Detect which cell encompasses the target text, then output its [X, Y] center coordinate. 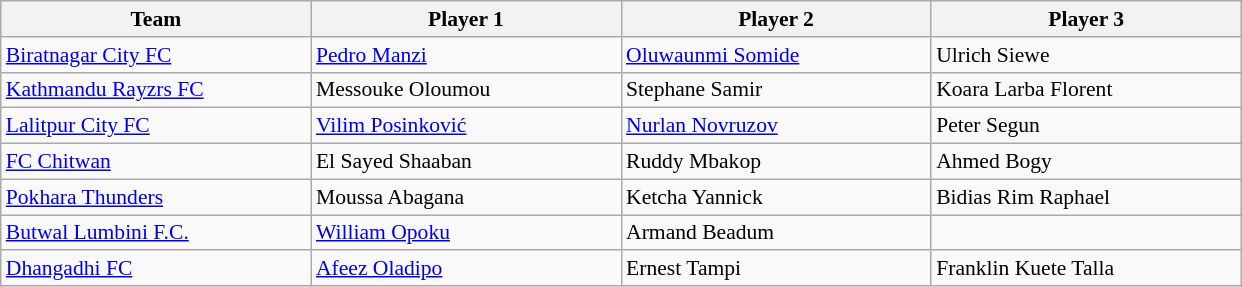
Koara Larba Florent [1086, 90]
Bidias Rim Raphael [1086, 197]
Afeez Oladipo [466, 269]
Nurlan Novruzov [776, 126]
Pedro Manzi [466, 55]
Ahmed Bogy [1086, 162]
Franklin Kuete Talla [1086, 269]
Player 3 [1086, 19]
Ruddy Mbakop [776, 162]
Player 1 [466, 19]
Ulrich Siewe [1086, 55]
Stephane Samir [776, 90]
Vilim Posinković [466, 126]
Lalitpur City FC [156, 126]
Oluwaunmi Somide [776, 55]
Pokhara Thunders [156, 197]
Player 2 [776, 19]
Biratnagar City FC [156, 55]
Dhangadhi FC [156, 269]
Kathmandu Rayzrs FC [156, 90]
FC Chitwan [156, 162]
Ernest Tampi [776, 269]
Ketcha Yannick [776, 197]
William Opoku [466, 233]
El Sayed Shaaban [466, 162]
Moussa Abagana [466, 197]
Messouke Oloumou [466, 90]
Armand Beadum [776, 233]
Team [156, 19]
Peter Segun [1086, 126]
Butwal Lumbini F.C. [156, 233]
